Return [x, y] of the center of cell containing provided text 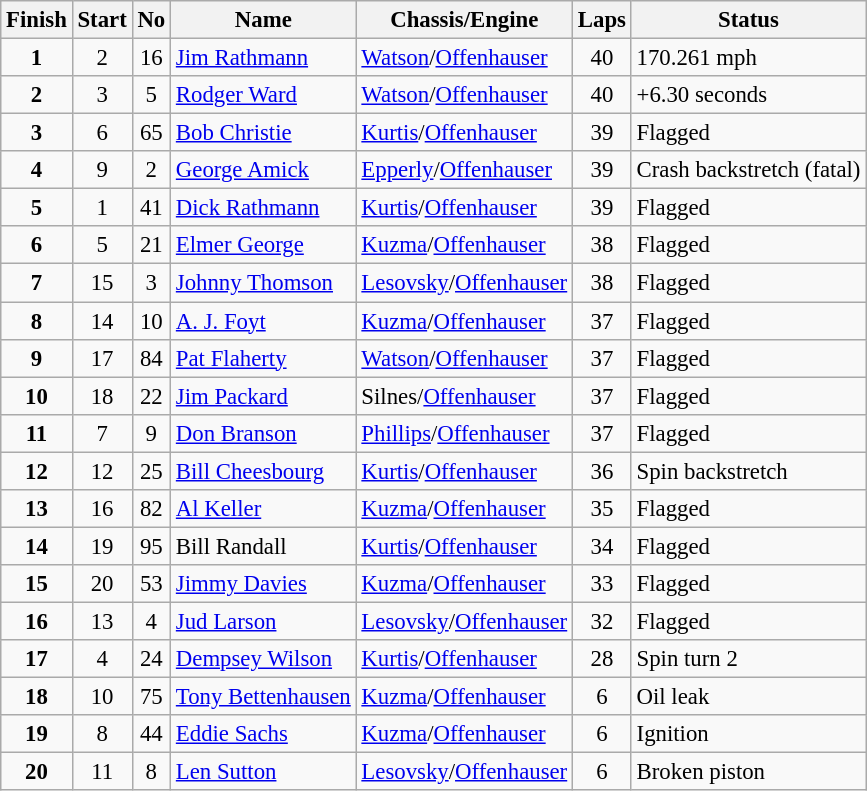
Dempsey Wilson [264, 659]
Phillips/Offenhauser [464, 433]
Start [102, 20]
Bill Randall [264, 546]
Finish [36, 20]
35 [602, 509]
Elmer George [264, 245]
Spin backstretch [748, 471]
65 [151, 133]
Bob Christie [264, 133]
22 [151, 396]
Dick Rathmann [264, 208]
82 [151, 509]
25 [151, 471]
Silnes/Offenhauser [464, 396]
No [151, 20]
75 [151, 697]
George Amick [264, 170]
Len Sutton [264, 772]
95 [151, 546]
53 [151, 584]
Epperly/Offenhauser [464, 170]
28 [602, 659]
Name [264, 20]
Rodger Ward [264, 95]
Oil leak [748, 697]
24 [151, 659]
Jud Larson [264, 621]
Johnny Thomson [264, 283]
Bill Cheesbourg [264, 471]
21 [151, 245]
Eddie Sachs [264, 734]
Laps [602, 20]
Jim Packard [264, 396]
44 [151, 734]
Don Branson [264, 433]
Al Keller [264, 509]
Tony Bettenhausen [264, 697]
Crash backstretch (fatal) [748, 170]
41 [151, 208]
Jimmy Davies [264, 584]
Jim Rathmann [264, 58]
32 [602, 621]
Status [748, 20]
36 [602, 471]
+6.30 seconds [748, 95]
Ignition [748, 734]
A. J. Foyt [264, 321]
84 [151, 358]
33 [602, 584]
170.261 mph [748, 58]
34 [602, 546]
Chassis/Engine [464, 20]
Broken piston [748, 772]
Pat Flaherty [264, 358]
Spin turn 2 [748, 659]
